Capture the cell that displays the provided text and extract its [X, Y] central coordinate. 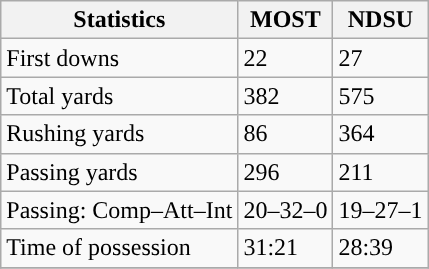
86 [286, 134]
28:39 [380, 248]
Passing yards [120, 172]
211 [380, 172]
20–32–0 [286, 210]
Rushing yards [120, 134]
Total yards [120, 96]
NDSU [380, 20]
Time of possession [120, 248]
19–27–1 [380, 210]
296 [286, 172]
MOST [286, 20]
Statistics [120, 20]
31:21 [286, 248]
First downs [120, 58]
27 [380, 58]
364 [380, 134]
575 [380, 96]
22 [286, 58]
Passing: Comp–Att–Int [120, 210]
382 [286, 96]
